Extract the (x, y) coordinate from the center of the cell holding the provided text.  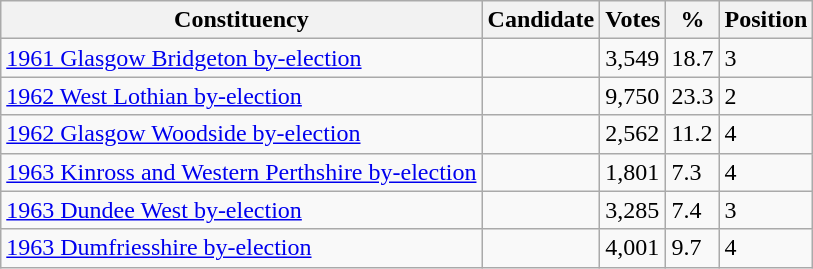
1961 Glasgow Bridgeton by-election (242, 58)
1962 Glasgow Woodside by-election (242, 134)
1963 Dumfriesshire by-election (242, 248)
9,750 (633, 96)
11.2 (692, 134)
3,285 (633, 210)
Votes (633, 20)
23.3 (692, 96)
Position (766, 20)
3,549 (633, 58)
9.7 (692, 248)
2 (766, 96)
1,801 (633, 172)
1963 Dundee West by-election (242, 210)
18.7 (692, 58)
7.4 (692, 210)
7.3 (692, 172)
1963 Kinross and Western Perthshire by-election (242, 172)
4,001 (633, 248)
% (692, 20)
1962 West Lothian by-election (242, 96)
Candidate (541, 20)
2,562 (633, 134)
Constituency (242, 20)
